From the cell containing the given text, extract its center point as [x, y] coordinate. 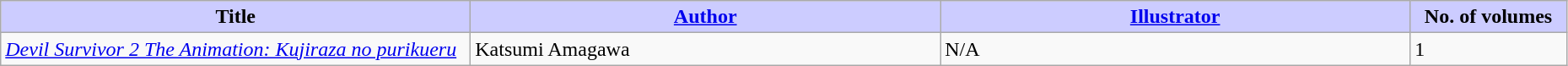
Illustrator [1176, 17]
N/A [1176, 49]
Katsumi Amagawa [705, 49]
Title [236, 17]
Author [705, 17]
1 [1489, 49]
No. of volumes [1489, 17]
Devil Survivor 2 The Animation: Kujiraza no purikueru [236, 49]
